Locate the cell with the specified text and output its (X, Y) center coordinate. 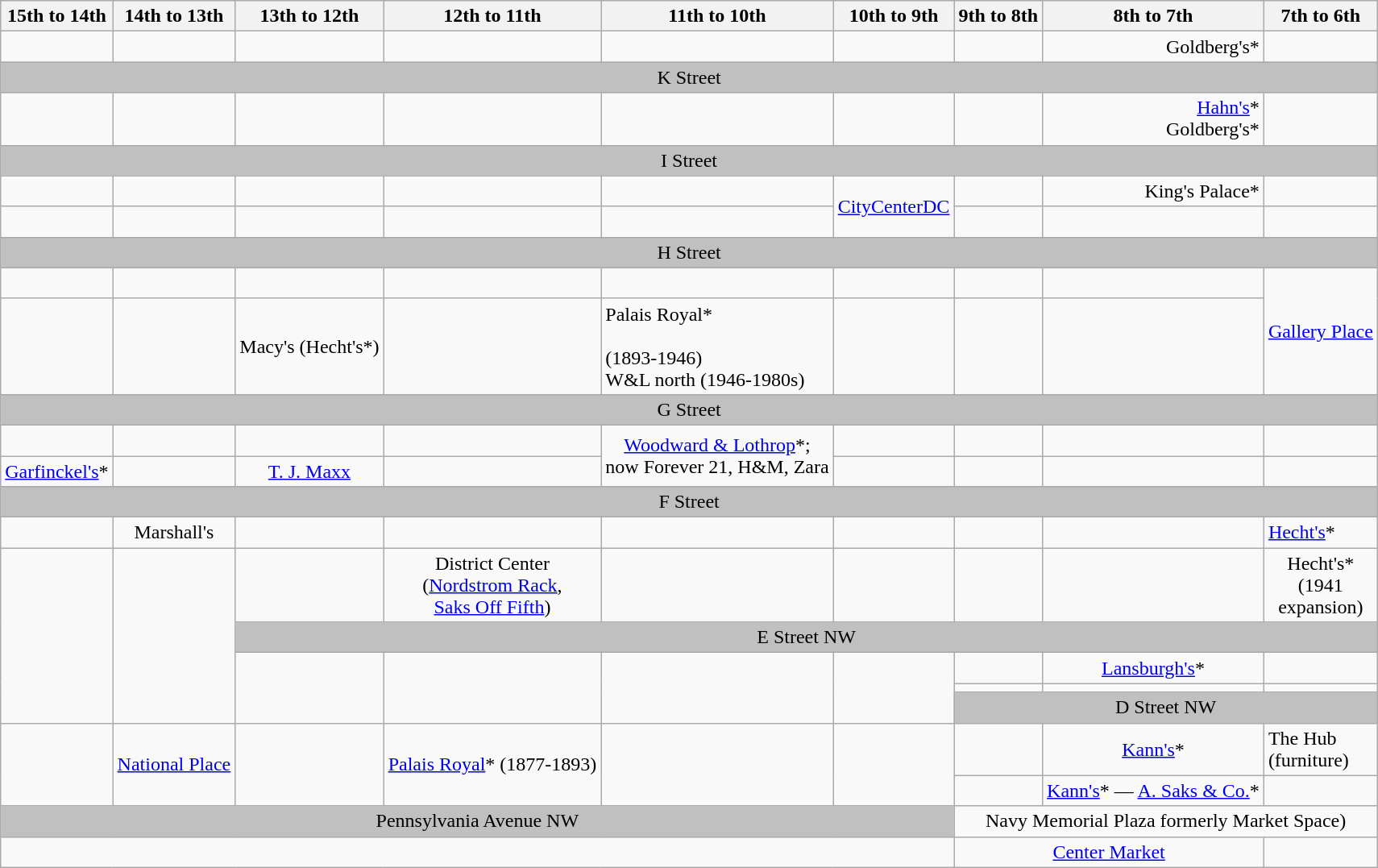
Navy Memorial Plaza formerly Market Space) (1166, 821)
8th to 7th (1154, 16)
K Street (690, 77)
Lansburgh's* (1154, 668)
G Street (690, 409)
CityCenterDC (894, 206)
H Street (690, 252)
Kann's* — A. Saks & Co.* (1154, 791)
I Street (690, 160)
14th to 13th (174, 16)
Center Market (1109, 852)
T. J. Maxx (309, 471)
Hahn's*Goldberg's* (1154, 119)
Macy's (Hecht's*) (309, 347)
9th to 8th (998, 16)
Hecht's*(1941expansion) (1320, 585)
Pennsylvania Avenue NW (477, 821)
District Center(Nordstrom Rack,Saks Off Fifth) (492, 585)
Hecht's* (1320, 533)
13th to 12th (309, 16)
11th to 10th (717, 16)
Garfinckel's* (56, 471)
Palais Royal* (1877-1893) (492, 764)
Marshall's (174, 533)
E Street NW (807, 638)
10th to 9th (894, 16)
7th to 6th (1320, 16)
Goldberg's* (1154, 47)
Palais Royal*(1893-1946) W&L north (1946-1980s) (717, 347)
12th to 11th (492, 16)
15th to 14th (56, 16)
Gallery Place (1320, 330)
The Hub(furniture) (1320, 750)
D Street NW (1166, 708)
National Place (174, 764)
King's Palace* (1154, 191)
Kann's* (1154, 750)
Woodward & Lothrop*;now Forever 21, H&M, Zara (717, 455)
F Street (690, 502)
